Provide the [x, y] coordinate of the cell's center where the given text is located.  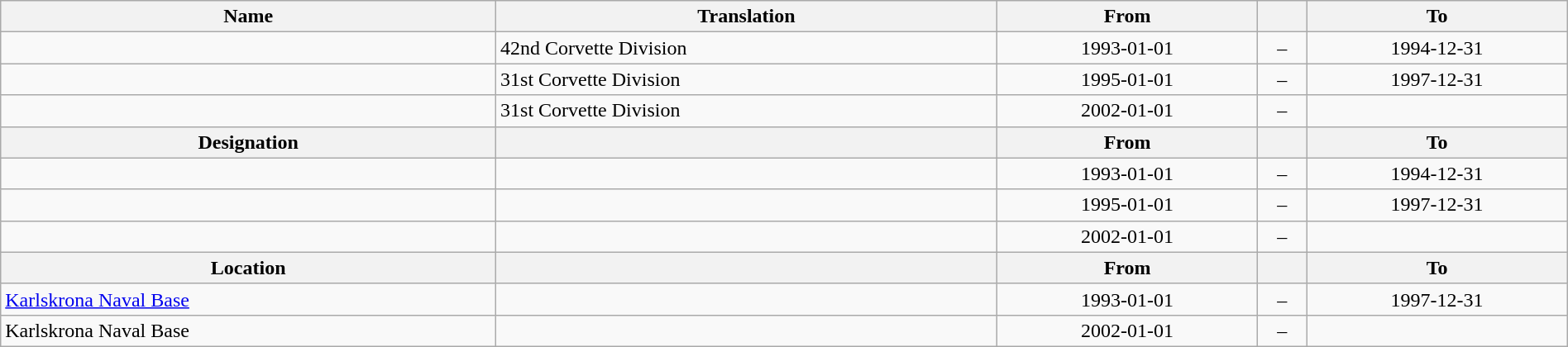
42nd Corvette Division [747, 48]
Name [248, 17]
Designation [248, 142]
Location [248, 268]
Translation [747, 17]
